Locate the cell with the specified text and output its [x, y] center coordinate. 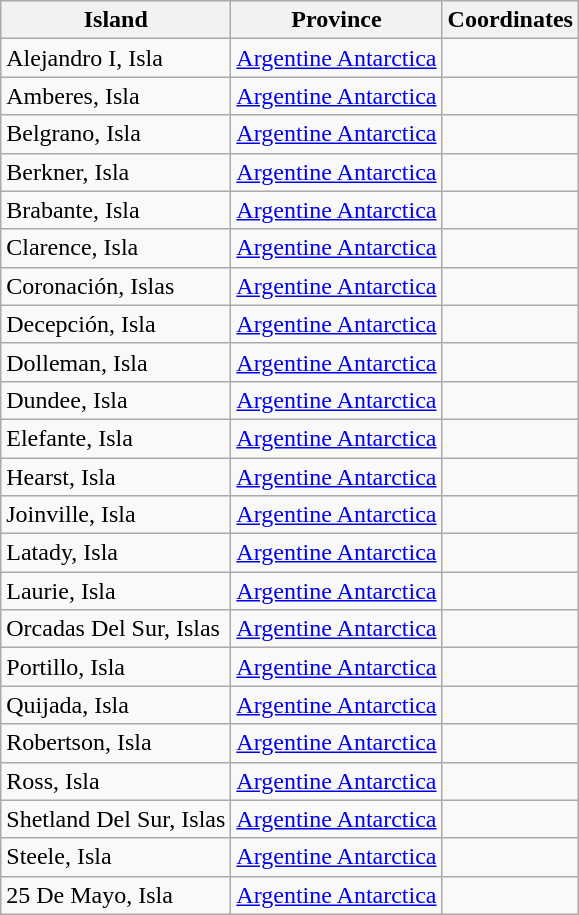
Elefante, Isla [116, 438]
25 De Mayo, Isla [116, 895]
Berkner, Isla [116, 172]
Alejandro I, Isla [116, 58]
Province [336, 20]
Robertson, Isla [116, 743]
Dolleman, Isla [116, 362]
Ross, Isla [116, 781]
Dundee, Isla [116, 400]
Orcadas Del Sur, Islas [116, 629]
Steele, Isla [116, 857]
Quijada, Isla [116, 705]
Brabante, Isla [116, 210]
Joinville, Isla [116, 515]
Belgrano, Isla [116, 134]
Coronación, Islas [116, 286]
Decepción, Isla [116, 324]
Coordinates [510, 20]
Amberes, Isla [116, 96]
Island [116, 20]
Latady, Isla [116, 553]
Hearst, Isla [116, 477]
Shetland Del Sur, Islas [116, 819]
Clarence, Isla [116, 248]
Portillo, Isla [116, 667]
Laurie, Isla [116, 591]
